Capture the cell that displays the provided text and extract its [X, Y] central coordinate. 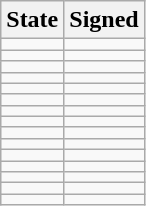
Signed [104, 20]
State [32, 20]
